Provide the [x, y] coordinate of the cell's center where the given text is located.  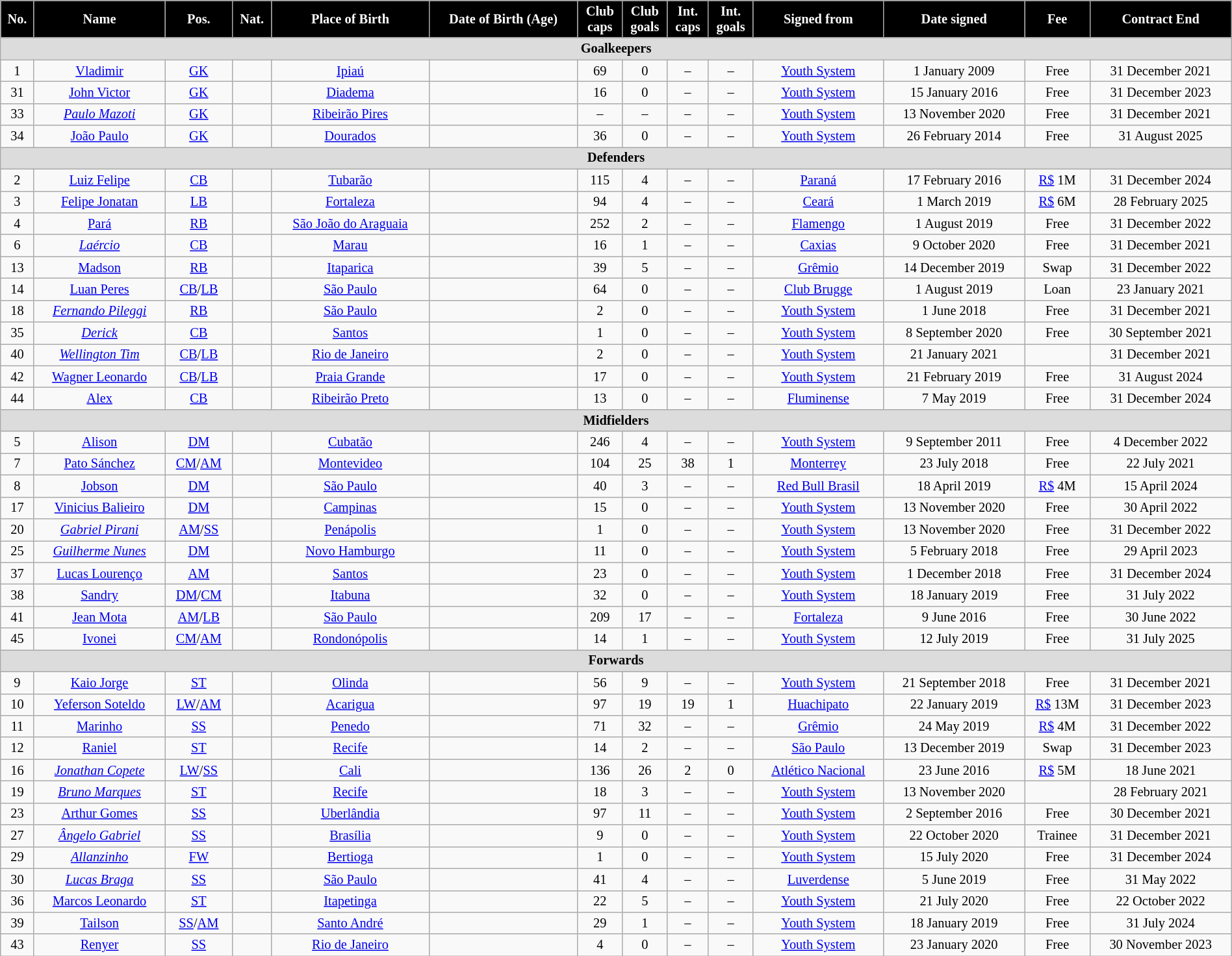
Allanzinho [99, 857]
Bruno Marques [99, 792]
Madson [99, 268]
Yeferson Soteldo [99, 705]
Monterrey [818, 464]
Luverdense [818, 879]
Marinho [99, 726]
115 [600, 180]
Place of Birth [350, 19]
Paraná [818, 180]
Santo André [350, 923]
Alison [99, 442]
43 [17, 945]
12 July 2019 [954, 639]
26 February 2014 [954, 136]
Pato Sánchez [99, 464]
10 [17, 705]
Alex [99, 398]
Sandry [99, 595]
Ribeirão Pires [350, 114]
Raniel [99, 748]
Renyer [99, 945]
Int.goals [731, 19]
Int.caps [687, 19]
Laércio [99, 245]
Bertioga [350, 857]
35 [17, 333]
Pos. [199, 19]
24 May 2019 [954, 726]
Ângelo Gabriel [99, 836]
Luan Peres [99, 289]
252 [600, 223]
15 January 2016 [954, 92]
LB [199, 202]
26 [645, 770]
Montevideo [350, 464]
Itapetinga [350, 901]
29 April 2023 [1161, 551]
23 January 2020 [954, 945]
São João do Araguaia [350, 223]
56 [600, 683]
5 June 2019 [954, 879]
Jean Mota [99, 617]
Penedo [350, 726]
Diadema [350, 92]
23 June 2016 [954, 770]
30 April 2022 [1161, 508]
Paulo Mazoti [99, 114]
Marcos Leonardo [99, 901]
Guilherme Nunes [99, 551]
Arthur Gomes [99, 814]
31 August 2025 [1161, 136]
22 October 2022 [1161, 901]
John Victor [99, 92]
30 November 2023 [1161, 945]
AM [199, 573]
Itaparica [350, 268]
71 [600, 726]
AM/LB [199, 617]
136 [600, 770]
28 February 2021 [1161, 792]
44 [17, 398]
Lucas Braga [99, 879]
No. [17, 19]
31 May 2022 [1161, 879]
2 September 2016 [954, 814]
Cubatão [350, 442]
Rondonópolis [350, 639]
64 [600, 289]
7 [17, 464]
45 [17, 639]
15 April 2024 [1161, 486]
Ipiaú [350, 71]
31 July 2025 [1161, 639]
Fee [1057, 19]
Midfielders [616, 420]
Tubarão [350, 180]
13 December 2019 [954, 748]
Loan [1057, 289]
30 [17, 879]
22 July 2021 [1161, 464]
João Paulo [99, 136]
R$ 13M [1057, 705]
4 December 2022 [1161, 442]
9 October 2020 [954, 245]
1 January 2009 [954, 71]
12 [17, 748]
Acarigua [350, 705]
Huachipato [818, 705]
30 December 2021 [1161, 814]
Name [99, 19]
94 [600, 202]
1 December 2018 [954, 573]
AM/SS [199, 529]
8 September 2020 [954, 333]
15 July 2020 [954, 857]
Praia Grande [350, 377]
21 February 2019 [954, 377]
21 July 2020 [954, 901]
Olinda [350, 683]
Luiz Felipe [99, 180]
31 July 2024 [1161, 923]
21 January 2021 [954, 355]
Pará [99, 223]
7 May 2019 [954, 398]
Nat. [252, 19]
31 July 2022 [1161, 595]
Caxias [818, 245]
22 [600, 901]
23 January 2021 [1161, 289]
Fernando Pileggi [99, 311]
Felipe Jonatan [99, 202]
15 [600, 508]
Signed from [818, 19]
18 June 2021 [1161, 770]
1 March 2019 [954, 202]
Date signed [954, 19]
Forwards [616, 660]
DM/CM [199, 595]
104 [600, 464]
37 [17, 573]
Marau [350, 245]
Novo Hamburgo [350, 551]
Derick [99, 333]
21 September 2018 [954, 683]
30 June 2022 [1161, 617]
30 September 2021 [1161, 333]
31 August 2024 [1161, 377]
Uberlândia [350, 814]
Atlético Nacional [818, 770]
Red Bull Brasil [818, 486]
Gabriel Pirani [99, 529]
Jonathan Copete [99, 770]
Campinas [350, 508]
Club Brugge [818, 289]
20 [17, 529]
Vinicius Balieiro [99, 508]
Jobson [99, 486]
18 April 2019 [954, 486]
Wellington Tim [99, 355]
Clubcaps [600, 19]
246 [600, 442]
Vladimir [99, 71]
Tailson [99, 923]
LW/AM [199, 705]
Goalkeepers [616, 49]
42 [17, 377]
R$ 6M [1057, 202]
33 [17, 114]
Clubgoals [645, 19]
Fluminense [818, 398]
69 [600, 71]
Defenders [616, 158]
17 February 2016 [954, 180]
5 February 2018 [954, 551]
Brasília [350, 836]
209 [600, 617]
Dourados [350, 136]
Ivonei [99, 639]
31 [17, 92]
6 [17, 245]
Cali [350, 770]
Trainee [1057, 836]
R$ 1M [1057, 180]
28 February 2025 [1161, 202]
Flamengo [818, 223]
Itabuna [350, 595]
27 [17, 836]
SS/AM [199, 923]
34 [17, 136]
Ribeirão Preto [350, 398]
Wagner Leonardo [99, 377]
Lucas Lourenço [99, 573]
1 June 2018 [954, 311]
Penápolis [350, 529]
22 October 2020 [954, 836]
22 January 2019 [954, 705]
FW [199, 857]
Ceará [818, 202]
9 June 2016 [954, 617]
8 [17, 486]
Kaio Jorge [99, 683]
R$ 5M [1057, 770]
LW/SS [199, 770]
23 July 2018 [954, 464]
14 December 2019 [954, 268]
Contract End [1161, 19]
Date of Birth (Age) [503, 19]
9 September 2011 [954, 442]
